Return (X, Y) of the center of cell containing provided text 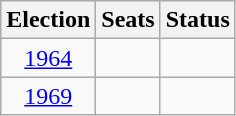
Seats (128, 20)
Election (48, 20)
Status (198, 20)
1964 (48, 58)
1969 (48, 96)
